Find where the given text appears and provide that cell's center as (X, Y) coordinate. 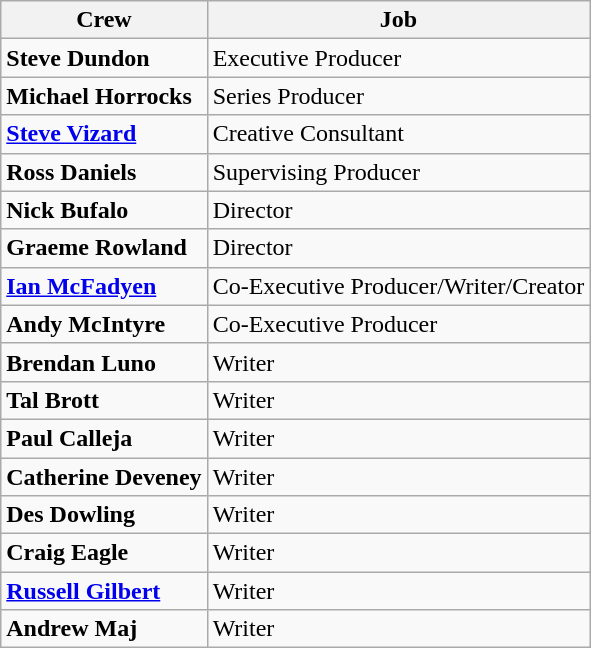
Des Dowling (104, 515)
Ian McFadyen (104, 286)
Russell Gilbert (104, 591)
Supervising Producer (398, 172)
Graeme Rowland (104, 248)
Tal Brott (104, 400)
Creative Consultant (398, 134)
Nick Bufalo (104, 210)
Andrew Maj (104, 629)
Michael Horrocks (104, 96)
Co-Executive Producer (398, 324)
Craig Eagle (104, 553)
Brendan Luno (104, 362)
Crew (104, 20)
Ross Daniels (104, 172)
Catherine Deveney (104, 477)
Executive Producer (398, 58)
Co-Executive Producer/Writer/Creator (398, 286)
Job (398, 20)
Series Producer (398, 96)
Paul Calleja (104, 438)
Steve Dundon (104, 58)
Andy McIntyre (104, 324)
Steve Vizard (104, 134)
